Identify which cell holds the provided text, then report its [X, Y] central coordinate. 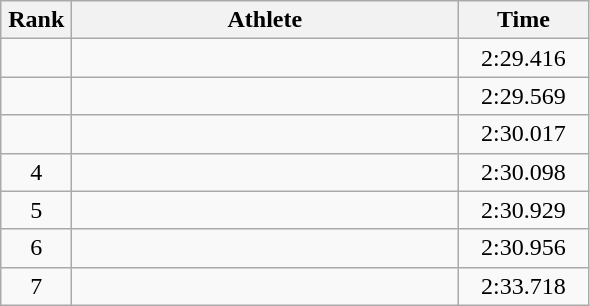
2:29.569 [524, 96]
Rank [36, 20]
4 [36, 172]
2:30.929 [524, 210]
6 [36, 248]
2:30.956 [524, 248]
2:29.416 [524, 58]
Athlete [265, 20]
7 [36, 286]
2:33.718 [524, 286]
2:30.017 [524, 134]
5 [36, 210]
Time [524, 20]
2:30.098 [524, 172]
